Output the [x, y] coordinate of the center of the cell containing the given text.  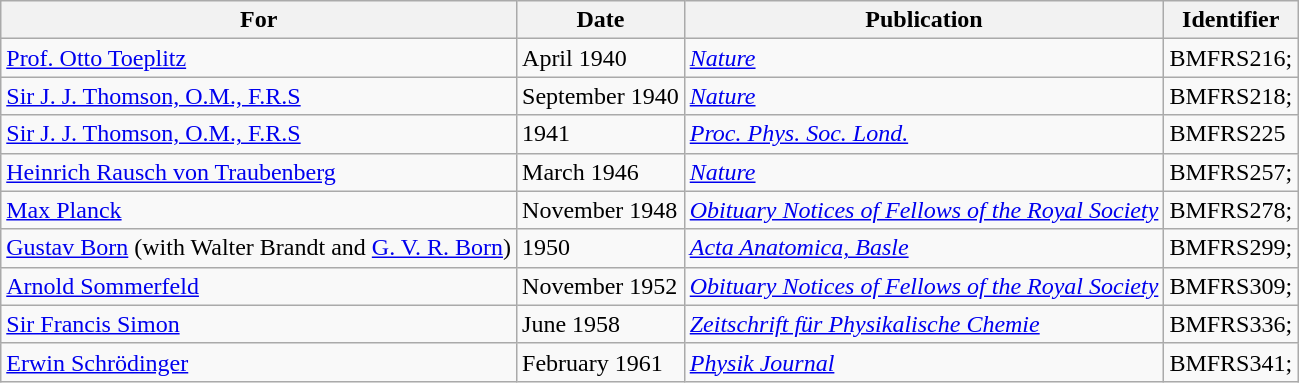
April 1940 [601, 58]
BMFRS225 [1231, 134]
BMFRS299; [1231, 248]
Sir Francis Simon [259, 324]
November 1952 [601, 286]
Arnold Sommerfeld [259, 286]
BMFRS278; [1231, 210]
Proc. Phys. Soc. Lond. [924, 134]
BMFRS218; [1231, 96]
Max Planck [259, 210]
Date [601, 20]
Heinrich Rausch von Traubenberg [259, 172]
September 1940 [601, 96]
Erwin Schrödinger [259, 362]
Zeitschrift für Physikalische Chemie [924, 324]
Publication [924, 20]
November 1948 [601, 210]
Identifier [1231, 20]
BMFRS216; [1231, 58]
Acta Anatomica, Basle [924, 248]
Physik Journal [924, 362]
BMFRS309; [1231, 286]
1941 [601, 134]
Prof. Otto Toeplitz [259, 58]
BMFRS336; [1231, 324]
Gustav Born (with Walter Brandt and G. V. R. Born) [259, 248]
BMFRS257; [1231, 172]
1950 [601, 248]
February 1961 [601, 362]
For [259, 20]
BMFRS341; [1231, 362]
June 1958 [601, 324]
March 1946 [601, 172]
